Search for the cell housing the specified text and yield its [x, y] center coordinate. 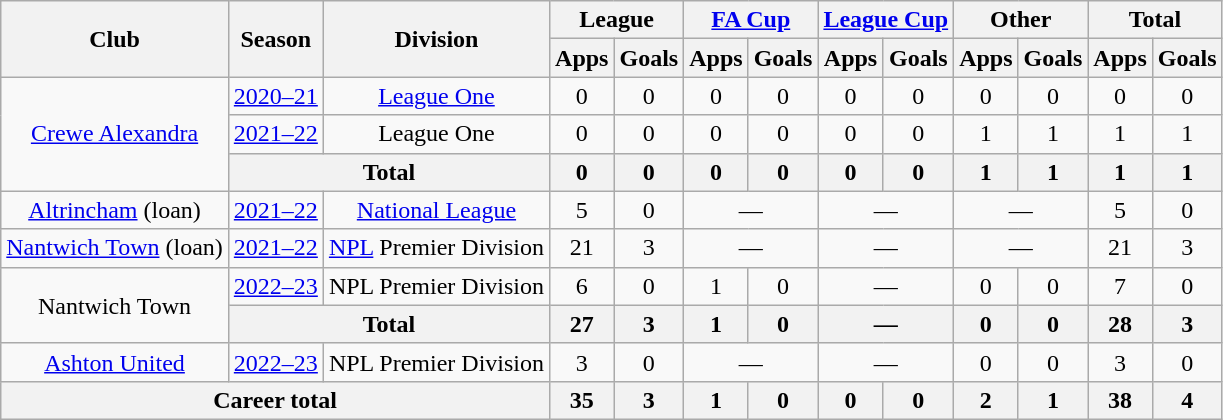
35 [582, 400]
Career total [276, 400]
2 [986, 400]
FA Cup [751, 20]
6 [582, 286]
League Cup [886, 20]
Nantwich Town (loan) [115, 248]
Division [436, 39]
7 [1120, 286]
Crewe Alexandra [115, 134]
2020–21 [276, 96]
Nantwich Town [115, 305]
National League [436, 210]
League [617, 20]
Club [115, 39]
Season [276, 39]
Other [1021, 20]
Altrincham (loan) [115, 210]
28 [1120, 324]
38 [1120, 400]
4 [1187, 400]
27 [582, 324]
Ashton United [115, 362]
